Locate the cell with the specified text and output its [X, Y] center coordinate. 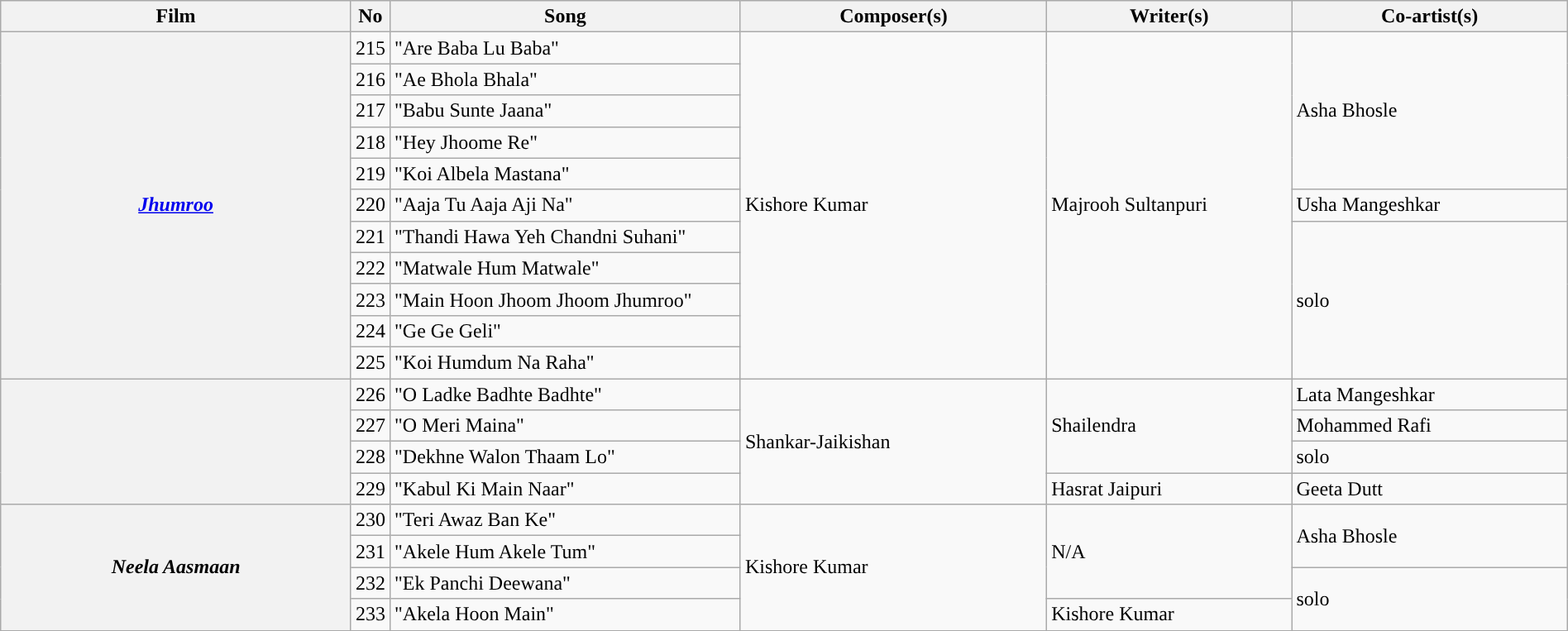
"Akele Hum Akele Tum" [565, 552]
224 [370, 331]
Neela Aasmaan [176, 567]
232 [370, 583]
"Kabul Ki Main Naar" [565, 489]
"Ae Bhola Bhala" [565, 79]
Co-artist(s) [1429, 17]
"Thandi Hawa Yeh Chandni Suhani" [565, 237]
N/A [1169, 552]
Song [565, 17]
"Dekhne Walon Thaam Lo" [565, 457]
"Teri Awaz Ban Ke" [565, 520]
"O Meri Maina" [565, 426]
219 [370, 174]
Geeta Dutt [1429, 489]
Writer(s) [1169, 17]
226 [370, 394]
Shankar-Jaikishan [893, 442]
"Ek Panchi Deewana" [565, 583]
216 [370, 79]
"O Ladke Badhte Badhte" [565, 394]
"Akela Hoon Main" [565, 614]
222 [370, 268]
"Are Baba Lu Baba" [565, 48]
Majrooh Sultanpuri [1169, 205]
Mohammed Rafi [1429, 426]
221 [370, 237]
Composer(s) [893, 17]
220 [370, 205]
"Babu Sunte Jaana" [565, 111]
225 [370, 362]
Jhumroo [176, 205]
233 [370, 614]
"Koi Humdum Na Raha" [565, 362]
"Hey Jhoome Re" [565, 142]
217 [370, 111]
Lata Mangeshkar [1429, 394]
230 [370, 520]
"Matwale Hum Matwale" [565, 268]
"Main Hoon Jhoom Jhoom Jhumroo" [565, 299]
229 [370, 489]
"Ge Ge Geli" [565, 331]
223 [370, 299]
No [370, 17]
215 [370, 48]
227 [370, 426]
Film [176, 17]
Usha Mangeshkar [1429, 205]
Hasrat Jaipuri [1169, 489]
228 [370, 457]
231 [370, 552]
"Aaja Tu Aaja Aji Na" [565, 205]
218 [370, 142]
"Koi Albela Mastana" [565, 174]
Shailendra [1169, 426]
